Search for the cell housing the specified text and yield its [x, y] center coordinate. 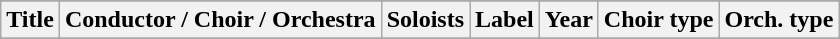
Year [568, 20]
Label [505, 20]
Title [30, 20]
Orch. type [779, 20]
Soloists [425, 20]
Choir type [658, 20]
Conductor / Choir / Orchestra [220, 20]
